Scan for the cell matching the given text and deliver its [x, y] coordinate at center. 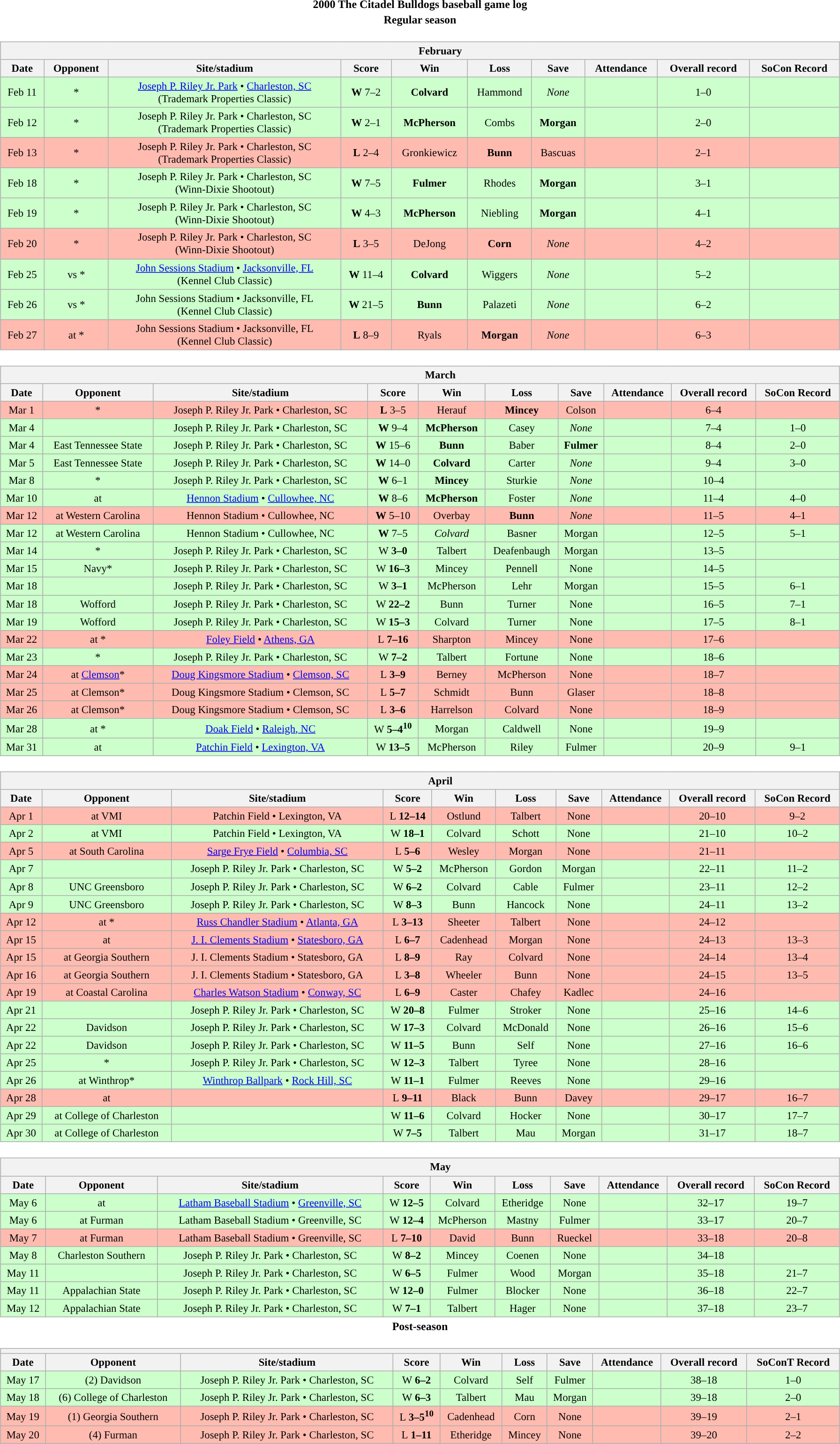
L 6–7 [408, 940]
Ray [464, 957]
L 5–6 [408, 851]
DeJong [429, 244]
15–5 [713, 586]
Apr 5 [22, 851]
Ostlund [464, 816]
Chafey [525, 993]
Mar 14 [22, 551]
Pennell [521, 569]
(1) Georgia Southern [113, 1416]
Mar 23 [22, 657]
4–0 [798, 498]
Feb 12 [22, 123]
Carter [521, 463]
W 14–0 [393, 463]
Apr 30 [22, 1133]
W 22–2 [393, 604]
Doak Field • Raleigh, NC [260, 728]
Caster [464, 993]
Apr 2 [22, 834]
Gordon [525, 869]
Sturkie [521, 481]
Black [464, 1098]
8–1 [798, 622]
W 3–0 [393, 551]
Davey [579, 1098]
W 12–3 [408, 1063]
Mar 5 [22, 463]
7–4 [713, 428]
6–2 [703, 305]
W 11–4 [366, 274]
11–5 [713, 516]
21–11 [712, 851]
W 5–2 [408, 869]
May 18 [23, 1398]
12–2 [797, 887]
24–13 [712, 940]
L 6–9 [408, 993]
Niebling [500, 214]
Apr 7 [22, 869]
Berney [452, 674]
W 6–5 [406, 1273]
Hager [522, 1308]
15–6 [797, 1028]
Hocker [525, 1116]
9–4 [713, 463]
29–16 [712, 1081]
24–12 [712, 922]
Sharpton [452, 639]
L 1–11 [416, 1435]
Fortune [521, 657]
W 8–3 [408, 904]
Apr 29 [22, 1116]
34–18 [711, 1255]
February [420, 51]
Mar 25 [22, 692]
10–2 [797, 834]
20–10 [712, 816]
W 6–3 [416, 1398]
19–7 [797, 1203]
Overbay [452, 516]
Feb 26 [22, 305]
May 19 [23, 1416]
Mar 19 [22, 622]
16–6 [797, 1045]
25–16 [712, 1010]
Feb 27 [22, 335]
(4) Furman [113, 1435]
L 3–13 [408, 922]
Riley [521, 747]
7–1 [798, 604]
Caldwell [521, 728]
16–5 [713, 604]
L 7–16 [393, 639]
May [420, 1167]
Coenen [522, 1255]
Wheeler [464, 975]
Sheeter [464, 922]
6–1 [798, 586]
11–4 [713, 498]
W 3–1 [393, 586]
SoConT Record [793, 1362]
W 12–0 [406, 1291]
21–7 [797, 1273]
14–6 [797, 1010]
Mar 22 [22, 639]
Feb 11 [22, 92]
Lehr [521, 586]
L 3–6 [393, 710]
Feb 18 [22, 183]
(6) College of Charleston [113, 1398]
Feb 19 [22, 214]
Mar 8 [22, 481]
10–4 [713, 481]
18–8 [713, 692]
13–2 [797, 904]
W 7–1 [406, 1308]
Feb 20 [22, 244]
Apr 21 [22, 1010]
Feb 25 [22, 274]
Navy* [97, 569]
37–18 [711, 1308]
21–10 [712, 834]
6–4 [713, 410]
Ryals [429, 335]
Mar 28 [22, 728]
20–8 [797, 1238]
12–5 [713, 534]
W 5–10 [393, 516]
Mar 15 [22, 569]
Apr 16 [22, 975]
20–9 [713, 747]
W 11–6 [408, 1116]
W 13–5 [393, 747]
8–4 [713, 445]
5–2 [703, 274]
22–11 [712, 869]
L 2–4 [366, 153]
May 17 [23, 1380]
35–18 [711, 1273]
Herauf [452, 410]
W 21–5 [366, 305]
Blocker [522, 1291]
Apr 28 [22, 1098]
Wesley [464, 851]
Charleston Southern [101, 1255]
36–18 [711, 1291]
24–14 [712, 957]
17–6 [713, 639]
Apr 26 [22, 1081]
39–18 [704, 1398]
33–18 [711, 1238]
W 20–8 [408, 1010]
23–7 [797, 1308]
11–2 [797, 869]
24–16 [712, 993]
6–3 [703, 335]
Mar 31 [22, 747]
Cable [525, 887]
9–1 [798, 747]
Deafenbaugh [521, 551]
18–6 [713, 657]
W 12–5 [406, 1203]
at Winthrop* [106, 1081]
Hancock [525, 904]
W 5–410 [393, 728]
Rueckel [575, 1238]
Palazeti [500, 305]
17–7 [797, 1116]
22–7 [797, 1291]
W 8–6 [393, 498]
Reeves [525, 1081]
Harrelson [452, 710]
W 11–5 [408, 1045]
Russ Chandler Stadium • Atlanta, GA [277, 922]
Combs [500, 123]
39–20 [704, 1435]
L 5–7 [393, 692]
17–5 [713, 622]
13–3 [797, 940]
4–2 [703, 244]
5–1 [798, 534]
24–11 [712, 904]
W 11–1 [408, 1081]
(2) Davidson [113, 1380]
16–7 [797, 1098]
W 4–3 [366, 214]
May 20 [23, 1435]
Wood [522, 1273]
L 9–11 [408, 1098]
Mar 1 [22, 410]
David [463, 1238]
W 12–4 [406, 1220]
McDonald [525, 1028]
at Coastal Carolina [106, 993]
9–2 [797, 816]
W 6–1 [393, 481]
at South Carolina [106, 851]
Stroker [525, 1010]
Winthrop Ballpark • Rock Hill, SC [277, 1081]
38–18 [704, 1380]
April [420, 781]
W 8–2 [406, 1255]
Foster [521, 498]
24–15 [712, 975]
Mar 10 [22, 498]
May 8 [23, 1255]
Schmidt [452, 692]
27–16 [712, 1045]
Rhodes [500, 183]
30–17 [712, 1116]
Basner [521, 534]
26–16 [712, 1028]
L 3–8 [408, 975]
L 7–10 [406, 1238]
Colson [581, 410]
W 18–1 [408, 834]
W 9–4 [393, 428]
W 15–3 [393, 622]
May 12 [23, 1308]
Gronkiewicz [429, 153]
28–16 [712, 1063]
Apr 25 [22, 1063]
Sarge Frye Field • Columbia, SC [277, 851]
Charles Watson Stadium • Conway, SC [277, 993]
Baber [521, 445]
14–5 [713, 569]
W 15–6 [393, 445]
Foley Field • Athens, GA [260, 639]
2–2 [793, 1435]
W 17–3 [408, 1028]
W 2–1 [366, 123]
Apr 1 [22, 816]
L 12–14 [408, 816]
32–17 [711, 1203]
13–4 [797, 957]
39–19 [704, 1416]
L 3–9 [393, 674]
W 16–3 [393, 569]
Feb 13 [22, 153]
Tyree [525, 1063]
March [420, 375]
18–9 [713, 710]
Schott [525, 834]
19–9 [713, 728]
Apr 8 [22, 887]
33–17 [711, 1220]
Glaser [581, 692]
Kadlec [579, 993]
Casey [521, 428]
Apr 9 [22, 904]
3–1 [703, 183]
20–7 [797, 1220]
31–17 [712, 1133]
May 7 [23, 1238]
L 3–510 [416, 1416]
Mar 26 [22, 710]
Bascuas [558, 153]
3–0 [798, 463]
Hammond [500, 92]
Wiggers [500, 274]
29–17 [712, 1098]
23–11 [712, 887]
Apr 12 [22, 922]
Mar 24 [22, 674]
Mastny [522, 1220]
Apr 19 [22, 993]
